Determine the [X, Y] coordinate at the center of the cell enclosing the given text.  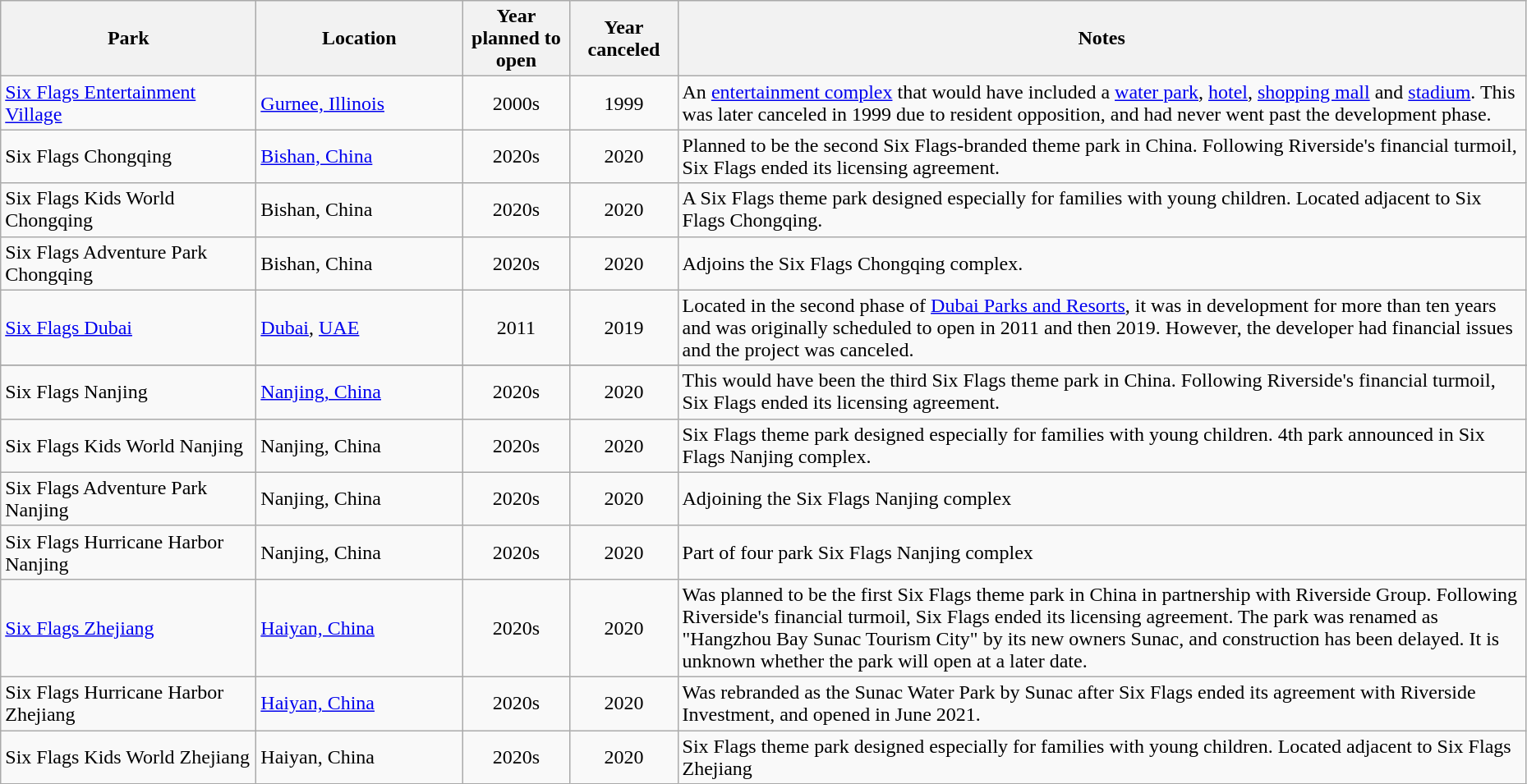
Six Flags Adventure Park Nanjing [128, 499]
Was rebranded as the Sunac Water Park by Sunac after Six Flags ended its agreement with Riverside Investment, and opened in June 2021. [1102, 703]
Six Flags Hurricane Harbor Nanjing [128, 552]
A Six Flags theme park designed especially for families with young children. Located adjacent to Six Flags Chongqing. [1102, 210]
Year canceled [624, 39]
2019 [624, 328]
Six Flags Kids World Zhejiang [128, 757]
2000s [516, 103]
Six Flags Entertainment Village [128, 103]
Adjoining the Six Flags Nanjing complex [1102, 499]
Six Flags theme park designed especially for families with young children. 4th park announced in Six Flags Nanjing complex. [1102, 445]
Six Flags Nanjing [128, 392]
Six Flags Dubai [128, 328]
This would have been the third Six Flags theme park in China. Following Riverside's financial turmoil, Six Flags ended its licensing agreement. [1102, 392]
2011 [516, 328]
Park [128, 39]
Gurnee, Illinois [360, 103]
Location [360, 39]
Six Flags Hurricane Harbor Zhejiang [128, 703]
Adjoins the Six Flags Chongqing complex. [1102, 263]
1999 [624, 103]
Part of four park Six Flags Nanjing complex [1102, 552]
Six Flags Kids World Nanjing [128, 445]
Six Flags theme park designed especially for families with young children. Located adjacent to Six Flags Zhejiang [1102, 757]
Notes [1102, 39]
Six Flags Zhejiang [128, 627]
Six Flags Kids World Chongqing [128, 210]
Planned to be the second Six Flags-branded theme park in China. Following Riverside's financial turmoil, Six Flags ended its licensing agreement. [1102, 156]
Six Flags Chongqing [128, 156]
Dubai, UAE [360, 328]
Year planned to open [516, 39]
Six Flags Adventure Park Chongqing [128, 263]
